Search for the cell housing the specified text and yield its [X, Y] center coordinate. 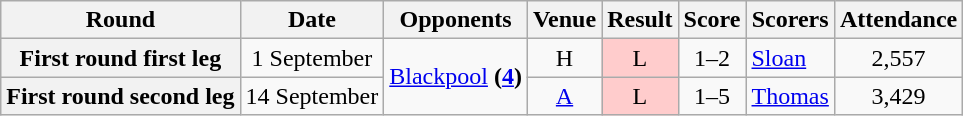
Venue [564, 20]
Thomas [790, 96]
3,429 [898, 96]
1–2 [712, 58]
Attendance [898, 20]
1–5 [712, 96]
A [564, 96]
Score [712, 20]
Opponents [456, 20]
Blackpool (4) [456, 77]
Date [312, 20]
Result [640, 20]
Round [120, 20]
First round second leg [120, 96]
1 September [312, 58]
Sloan [790, 58]
H [564, 58]
Scorers [790, 20]
2,557 [898, 58]
First round first leg [120, 58]
14 September [312, 96]
